Detect which cell encompasses the target text, then output its [X, Y] center coordinate. 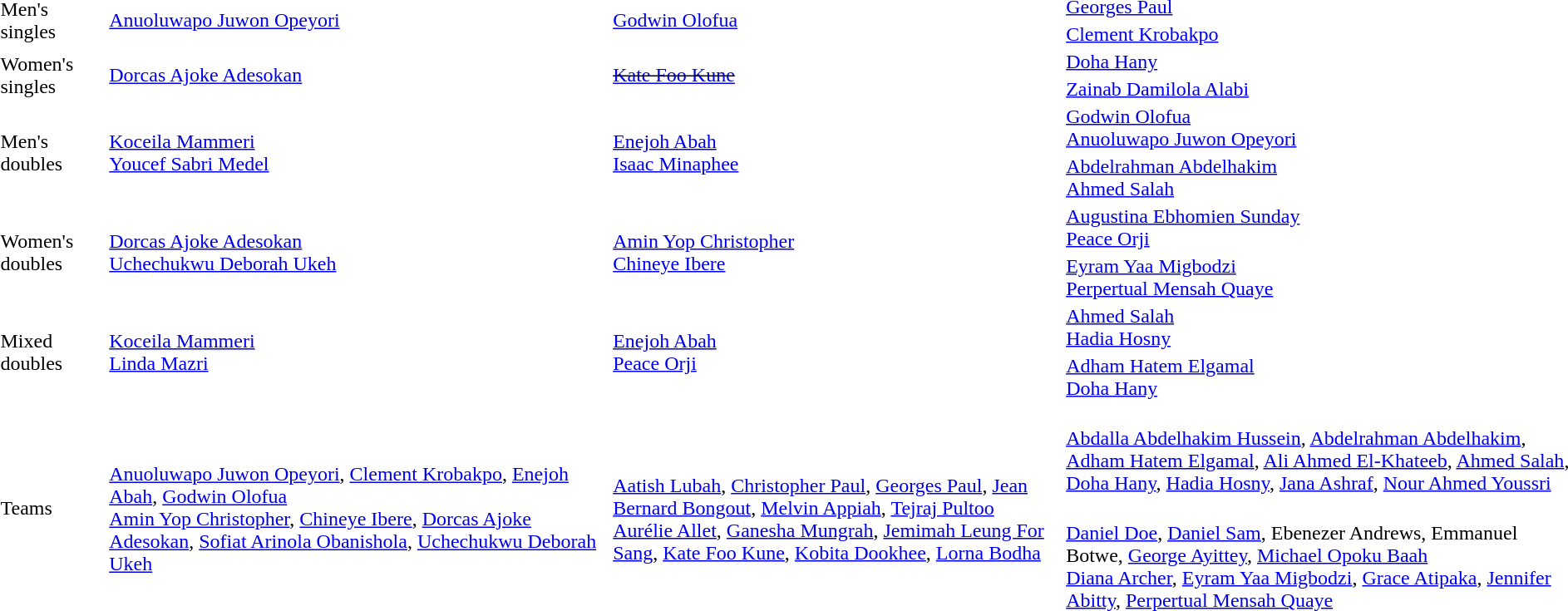
Amin Yop Christopher Chineye Ibere [837, 253]
Koceila Mammeri Linda Mazri [359, 352]
Dorcas Ajoke Adesokan Uchechukwu Deborah Ukeh [359, 253]
Koceila Mammeri Youcef Sabri Medel [359, 153]
Enejoh Abah Isaac Minaphee [837, 153]
Enejoh Abah Peace Orji [837, 352]
Kate Foo Kune [837, 75]
Dorcas Ajoke Adesokan [359, 75]
